Return the (X, Y) coordinate for the center point of the cell that contains the specified text.  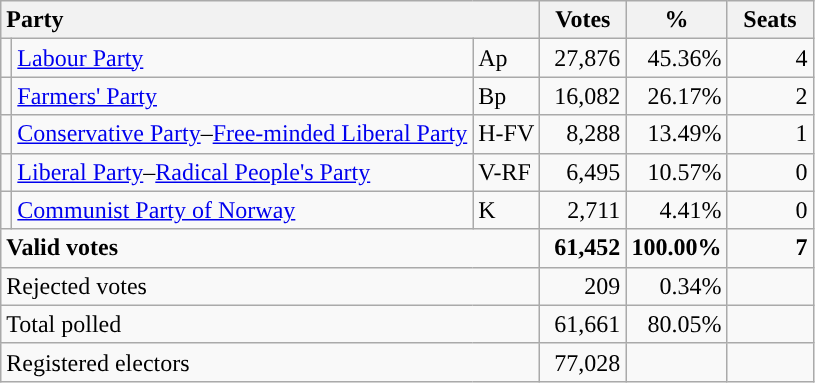
16,082 (583, 96)
Registered electors (270, 362)
% (676, 20)
Valid votes (270, 248)
4.41% (676, 210)
27,876 (583, 58)
2,711 (583, 210)
Bp (506, 96)
80.05% (676, 324)
Communist Party of Norway (242, 210)
8,288 (583, 134)
77,028 (583, 362)
100.00% (676, 248)
Ap (506, 58)
Party (270, 20)
K (506, 210)
Conservative Party–Free-minded Liberal Party (242, 134)
Labour Party (242, 58)
1 (770, 134)
Votes (583, 20)
Liberal Party–Radical People's Party (242, 172)
V-RF (506, 172)
13.49% (676, 134)
0.34% (676, 286)
209 (583, 286)
10.57% (676, 172)
4 (770, 58)
45.36% (676, 58)
Farmers' Party (242, 96)
Total polled (270, 324)
61,452 (583, 248)
61,661 (583, 324)
26.17% (676, 96)
H-FV (506, 134)
Seats (770, 20)
Rejected votes (270, 286)
7 (770, 248)
2 (770, 96)
6,495 (583, 172)
